Return [X, Y] of the center of cell containing provided text 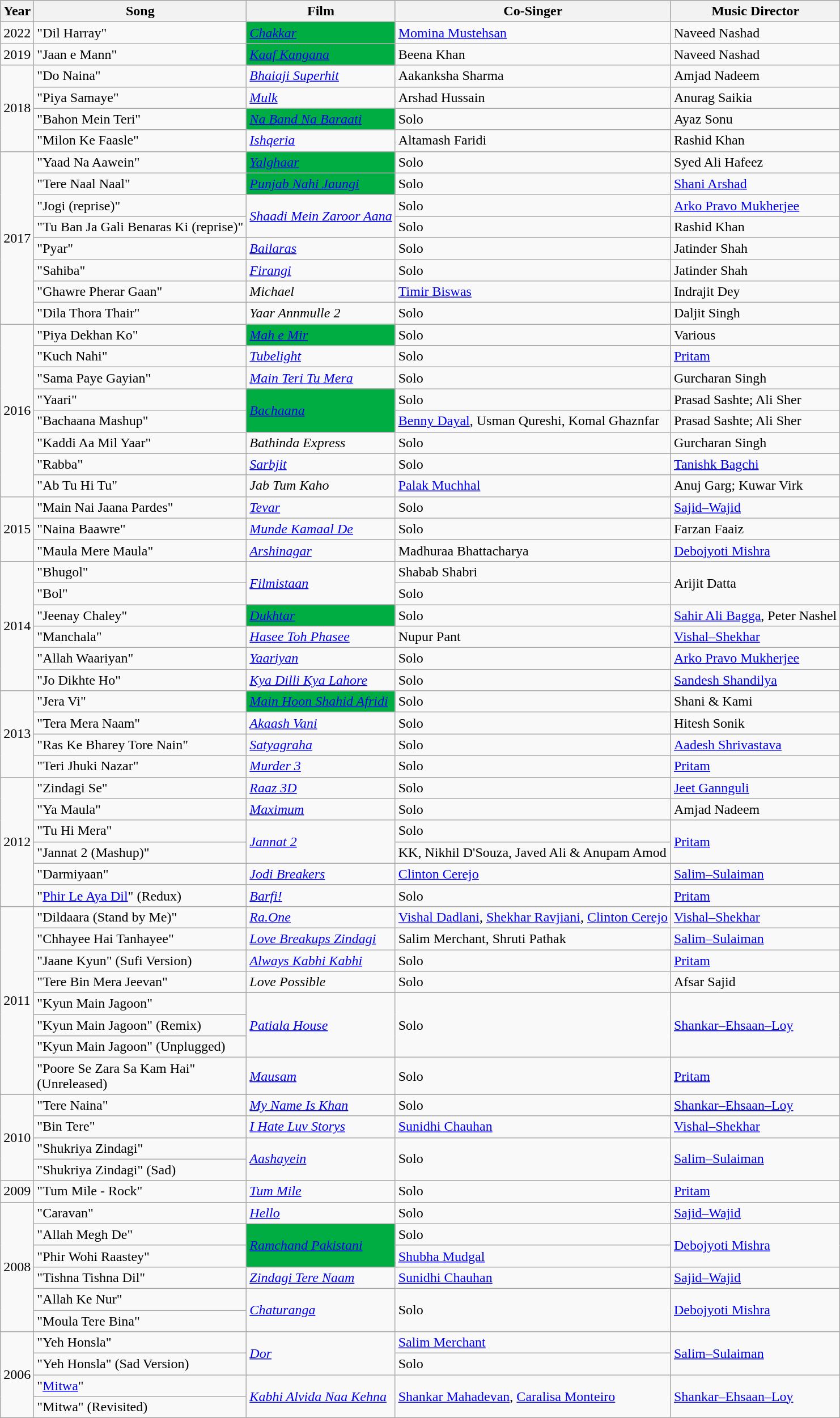
"Manchala" [141, 637]
2012 [17, 842]
"Moula Tere Bina" [141, 1321]
Sandesh Shandilya [755, 680]
"Yeh Honsla" [141, 1343]
Altamash Faridi [533, 141]
"Dildaara (Stand by Me)" [141, 917]
Vishal Dadlani, Shekhar Ravjiani, Clinton Cerejo [533, 917]
"Bol" [141, 593]
Love Possible [321, 982]
Jeet Gannguli [755, 788]
"Milon Ke Faasle" [141, 141]
2018 [17, 108]
Nupur Pant [533, 637]
Jannat 2 [321, 842]
"Bachaana Mashup" [141, 421]
"Phir Le Aya Dil" (Redux) [141, 895]
2017 [17, 237]
Arshinagar [321, 550]
Benny Dayal, Usman Qureshi, Komal Ghaznfar [533, 421]
"Naina Baawre" [141, 529]
"Shukriya Zindagi" (Sad) [141, 1170]
Shabab Shabri [533, 572]
2010 [17, 1137]
Ishqeria [321, 141]
Salim Merchant [533, 1343]
Na Band Na Baraati [321, 119]
Zindagi Tere Naam [321, 1277]
Yaar Annmulle 2 [321, 313]
Shani & Kami [755, 702]
Shankar Mahadevan, Caralisa Monteiro [533, 1396]
Momina Mustehsan [533, 33]
Hello [321, 1213]
"Jannat 2 (Mashup)" [141, 852]
Aashayein [321, 1159]
2019 [17, 54]
Satyagraha [321, 745]
"Allah Ke Nur" [141, 1299]
Aakanksha Sharma [533, 76]
Yaariyan [321, 659]
"Tere Bin Mera Jeevan" [141, 982]
"Piya Samaye" [141, 97]
"Darmiyaan" [141, 874]
Chakkar [321, 33]
Bailaras [321, 248]
Yalghaar [321, 162]
2013 [17, 734]
"Bahon Mein Teri" [141, 119]
"Tishna Tishna Dil" [141, 1277]
Tanishk Bagchi [755, 464]
Kya Dilli Kya Lahore [321, 680]
Tum Mile [321, 1191]
Love Breakups Zindagi [321, 939]
Kabhi Alvida Naa Kehna [321, 1396]
Various [755, 335]
Anurag Saikia [755, 97]
Farzan Faaiz [755, 529]
Shani Arshad [755, 184]
"Jaane Kyun" (Sufi Version) [141, 961]
Raaz 3D [321, 788]
"Kyun Main Jagoon" (Remix) [141, 1025]
Salim Merchant, Shruti Pathak [533, 939]
Jodi Breakers [321, 874]
Hitesh Sonik [755, 723]
Mah e Mir [321, 335]
"Jaan e Mann" [141, 54]
Syed Ali Hafeez [755, 162]
"Tu Ban Ja Gali Benaras Ki (reprise)" [141, 227]
Indrajit Dey [755, 292]
Shaadi Mein Zaroor Aana [321, 216]
Tevar [321, 507]
I Hate Luv Storys [321, 1127]
Song [141, 11]
"Sama Paye Gayian" [141, 378]
"Kyun Main Jagoon" [141, 1004]
2011 [17, 1000]
Filmistaan [321, 583]
Shubha Mudgal [533, 1256]
Munde Kamaal De [321, 529]
My Name Is Khan [321, 1105]
"Ya Maula" [141, 809]
Bathinda Express [321, 443]
"Main Nai Jaana Pardes" [141, 507]
Chaturanga [321, 1310]
"Ab Tu Hi Tu" [141, 486]
Main Hoon Shahid Afridi [321, 702]
Michael [321, 292]
Main Teri Tu Mera [321, 378]
"Kuch Nahi" [141, 356]
2009 [17, 1191]
Sahir Ali Bagga, Peter Nashel [755, 615]
Maximum [321, 809]
"Shukriya Zindagi" [141, 1148]
Tubelight [321, 356]
Madhuraa Bhattacharya [533, 550]
"Maula Mere Maula" [141, 550]
Arshad Hussain [533, 97]
Ra.One [321, 917]
"Do Naina" [141, 76]
Ayaz Sonu [755, 119]
"Allah Waariyan" [141, 659]
Ramchand Pakistani [321, 1245]
Afsar Sajid [755, 982]
KK, Nikhil D'Souza, Javed Ali & Anupam Amod [533, 852]
Aadesh Shrivastava [755, 745]
2015 [17, 529]
Clinton Cerejo [533, 874]
Always Kabhi Kabhi [321, 961]
"Jera Vi" [141, 702]
"Yaad Na Aawein" [141, 162]
"Caravan" [141, 1213]
"Mitwa" (Revisited) [141, 1407]
Hasee Toh Phasee [321, 637]
"Poore Se Zara Sa Kam Hai"(Unreleased) [141, 1076]
"Yaari" [141, 400]
"Tu Hi Mera" [141, 831]
Murder 3 [321, 766]
"Pyar" [141, 248]
"Dila Thora Thair" [141, 313]
Barfi! [321, 895]
Dor [321, 1353]
"Tum Mile - Rock" [141, 1191]
Co-Singer [533, 11]
Arijit Datta [755, 583]
"Dil Harray" [141, 33]
Firangi [321, 270]
Bachaana [321, 410]
Akaash Vani [321, 723]
"Yeh Honsla" (Sad Version) [141, 1364]
Daljit Singh [755, 313]
Palak Muchhal [533, 486]
"Piya Dekhan Ko" [141, 335]
"Allah Megh De" [141, 1234]
"Bin Tere" [141, 1127]
"Bhugol" [141, 572]
Beena Khan [533, 54]
"Jogi (reprise)" [141, 205]
"Mitwa" [141, 1386]
"Tere Naal Naal" [141, 184]
"Jo Dikhte Ho" [141, 680]
"Sahiba" [141, 270]
Mulk [321, 97]
Bhaiaji Superhit [321, 76]
2022 [17, 33]
"Ghawre Pherar Gaan" [141, 292]
"Phir Wohi Raastey" [141, 1256]
"Tere Naina" [141, 1105]
"Chhayee Hai Tanhayee" [141, 939]
Year [17, 11]
Anuj Garg; Kuwar Virk [755, 486]
"Zindagi Se" [141, 788]
"Tera Mera Naam" [141, 723]
2016 [17, 410]
Kaaf Kangana [321, 54]
"Kaddi Aa Mil Yaar" [141, 443]
"Jeenay Chaley" [141, 615]
Punjab Nahi Jaungi [321, 184]
2008 [17, 1267]
Mausam [321, 1076]
Film [321, 11]
Dukhtar [321, 615]
"Teri Jhuki Nazar" [141, 766]
2006 [17, 1375]
Music Director [755, 11]
Patiala House [321, 1025]
"Rabba" [141, 464]
"Ras Ke Bharey Tore Nain" [141, 745]
"Kyun Main Jagoon" (Unplugged) [141, 1047]
Sarbjit [321, 464]
2014 [17, 626]
Jab Tum Kaho [321, 486]
Timir Biswas [533, 292]
